Locate the cell with the specified text and output its (X, Y) center coordinate. 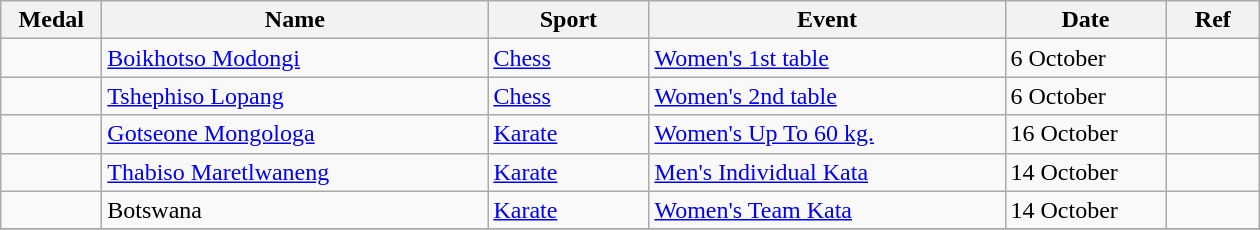
Event (827, 20)
Women's 2nd table (827, 96)
Thabiso Maretlwaneng (295, 172)
Men's Individual Kata (827, 172)
Medal (52, 20)
Sport (568, 20)
Women's 1st table (827, 58)
Ref (1213, 20)
Date (1086, 20)
Gotseone Mongologa (295, 134)
Name (295, 20)
Boikhotso Modongi (295, 58)
Tshephiso Lopang (295, 96)
Botswana (295, 210)
16 October (1086, 134)
Women's Team Kata (827, 210)
Women's Up To 60 kg. (827, 134)
